Pinpoint the cell where the given text exists, returning its (x, y) midpoint coordinate. 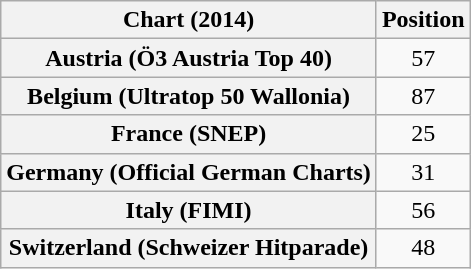
87 (423, 96)
57 (423, 58)
Switzerland (Schweizer Hitparade) (189, 248)
31 (423, 172)
48 (423, 248)
Chart (2014) (189, 20)
Italy (FIMI) (189, 210)
25 (423, 134)
Belgium (Ultratop 50 Wallonia) (189, 96)
Germany (Official German Charts) (189, 172)
Austria (Ö3 Austria Top 40) (189, 58)
France (SNEP) (189, 134)
Position (423, 20)
56 (423, 210)
